Return [X, Y] of the center of cell containing provided text 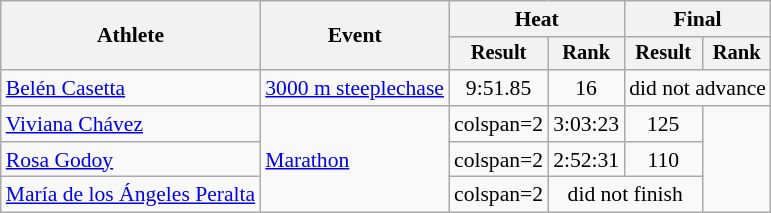
16 [586, 88]
Athlete [131, 36]
Event [354, 36]
110 [663, 160]
Rosa Godoy [131, 160]
Belén Casetta [131, 88]
Marathon [354, 160]
3:03:23 [586, 124]
did not finish [625, 195]
125 [663, 124]
2:52:31 [586, 160]
Heat [536, 19]
Viviana Chávez [131, 124]
9:51.85 [498, 88]
3000 m steeplechase [354, 88]
María de los Ángeles Peralta [131, 195]
Final [698, 19]
did not advance [698, 88]
